Identify which cell holds the provided text, then report its [X, Y] central coordinate. 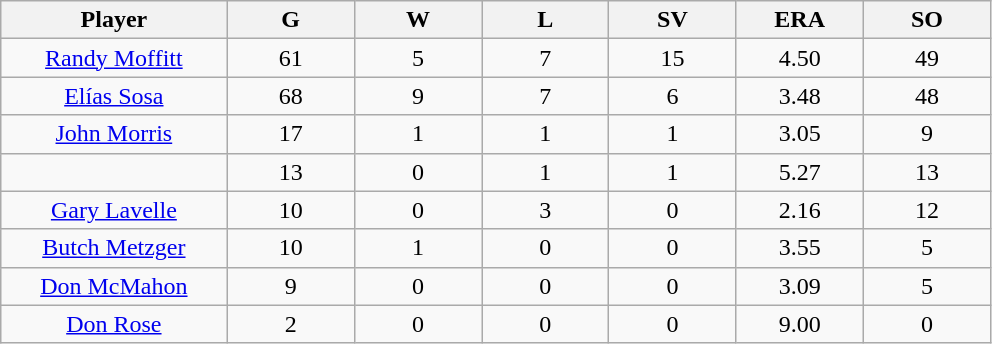
G [290, 20]
SO [926, 20]
W [418, 20]
Butch Metzger [114, 248]
12 [926, 210]
9.00 [800, 324]
3 [546, 210]
3.09 [800, 286]
49 [926, 58]
5.27 [800, 172]
Player [114, 20]
Don McMahon [114, 286]
John Morris [114, 134]
3.05 [800, 134]
L [546, 20]
SV [672, 20]
ERA [800, 20]
17 [290, 134]
15 [672, 58]
61 [290, 58]
6 [672, 96]
2 [290, 324]
3.48 [800, 96]
Elías Sosa [114, 96]
Gary Lavelle [114, 210]
Don Rose [114, 324]
68 [290, 96]
2.16 [800, 210]
48 [926, 96]
3.55 [800, 248]
4.50 [800, 58]
Randy Moffitt [114, 58]
